Find where the given text appears and provide that cell's center as [X, Y] coordinate. 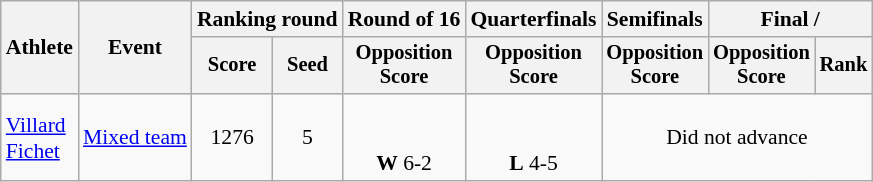
Final / [790, 19]
Mixed team [135, 138]
Athlete [40, 48]
Quarterfinals [533, 19]
Rank [844, 66]
1276 [232, 138]
5 [307, 138]
Ranking round [268, 19]
Score [232, 66]
Event [135, 48]
Seed [307, 66]
VillardFichet [40, 138]
W 6-2 [404, 138]
Round of 16 [404, 19]
L 4-5 [533, 138]
Did not advance [738, 138]
Semifinals [656, 19]
